From the cell containing the given text, extract its center point as [x, y] coordinate. 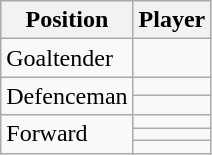
Player [172, 20]
Position [67, 20]
Goaltender [67, 58]
Defenceman [67, 96]
Forward [67, 134]
